For the text-containing cell, return its midpoint in [X, Y] coordinate format. 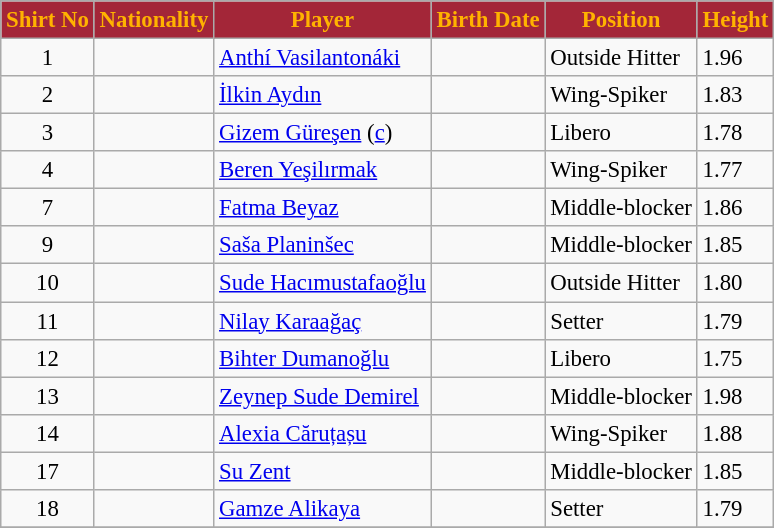
Alexia Căruțașu [322, 433]
1.75 [735, 358]
11 [48, 321]
4 [48, 170]
1.96 [735, 58]
Su Zent [322, 471]
İlkin Aydın [322, 95]
18 [48, 509]
3 [48, 133]
1 [48, 58]
Player [322, 20]
Bihter Dumanoğlu [322, 358]
Anthí Vasilantonáki [322, 58]
Sude Hacımustafaoğlu [322, 283]
Saša Planinšec [322, 245]
Nilay Karaağaç [322, 321]
1.86 [735, 208]
Zeynep Sude Demirel [322, 396]
Fatma Beyaz [322, 208]
10 [48, 283]
17 [48, 471]
Position [621, 20]
12 [48, 358]
13 [48, 396]
7 [48, 208]
1.88 [735, 433]
2 [48, 95]
1.98 [735, 396]
1.80 [735, 283]
Shirt No [48, 20]
9 [48, 245]
Beren Yeşilırmak [322, 170]
Nationality [154, 20]
14 [48, 433]
Height [735, 20]
1.78 [735, 133]
Birth Date [488, 20]
1.77 [735, 170]
Gizem Güreşen (c) [322, 133]
Gamze Alikaya [322, 509]
1.83 [735, 95]
